Search for the cell housing the specified text and yield its [X, Y] center coordinate. 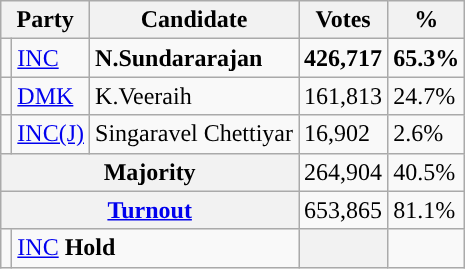
Turnout [150, 210]
Party [46, 20]
INC [51, 58]
264,904 [344, 172]
24.7% [426, 96]
% [426, 20]
INC Hold [156, 248]
N.Sundararajan [194, 58]
Votes [344, 20]
40.5% [426, 172]
Candidate [194, 20]
653,865 [344, 210]
16,902 [344, 134]
K.Veeraih [194, 96]
2.6% [426, 134]
161,813 [344, 96]
81.1% [426, 210]
DMK [51, 96]
INC(J) [51, 134]
426,717 [344, 58]
65.3% [426, 58]
Majority [150, 172]
Singaravel Chettiyar [194, 134]
